Pinpoint the cell where the given text exists, returning its [x, y] midpoint coordinate. 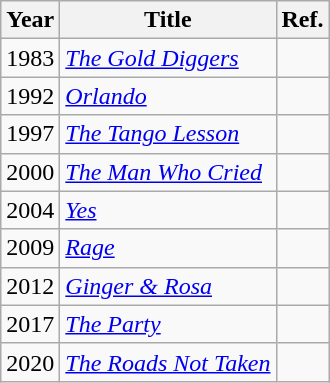
Orlando [168, 96]
The Man Who Cried [168, 172]
Title [168, 20]
2012 [30, 286]
2004 [30, 210]
The Roads Not Taken [168, 362]
Ref. [302, 20]
2009 [30, 248]
Rage [168, 248]
Ginger & Rosa [168, 286]
The Party [168, 324]
1997 [30, 134]
The Gold Diggers [168, 58]
1983 [30, 58]
2020 [30, 362]
2017 [30, 324]
2000 [30, 172]
1992 [30, 96]
Yes [168, 210]
Year [30, 20]
The Tango Lesson [168, 134]
